From the cell containing the given text, extract its center point as (X, Y) coordinate. 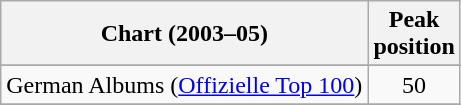
Peakposition (414, 34)
50 (414, 85)
Chart (2003–05) (184, 34)
German Albums (Offizielle Top 100) (184, 85)
